Identify which cell holds the provided text, then report its [X, Y] central coordinate. 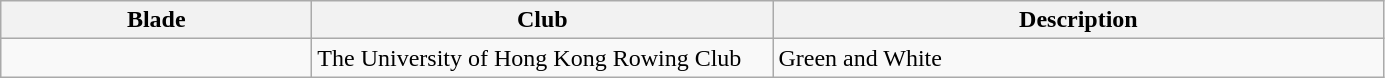
Blade [156, 20]
Club [542, 20]
The University of Hong Kong Rowing Club [542, 58]
Green and White [1078, 58]
Description [1078, 20]
